Locate the cell with the specified text and output its (X, Y) center coordinate. 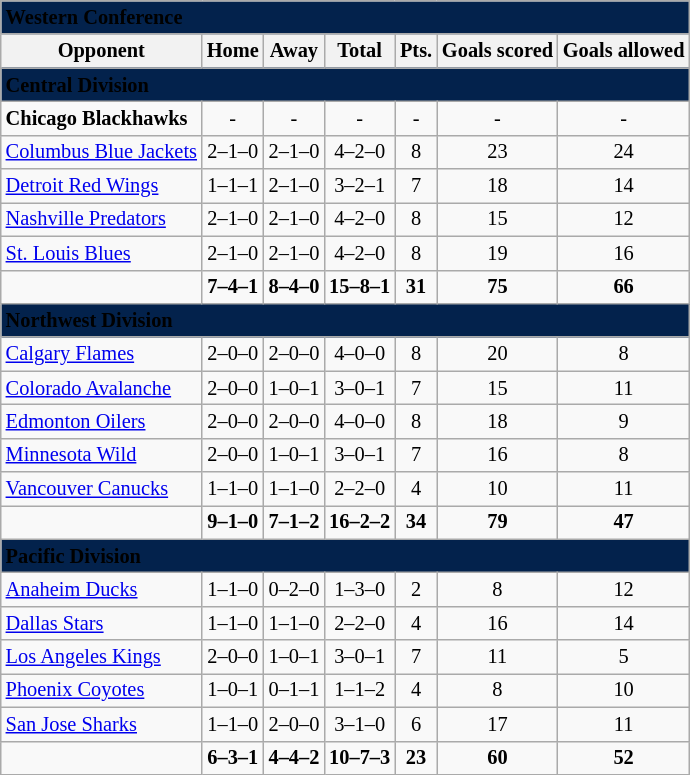
15–8–1 (360, 287)
52 (624, 758)
3–2–1 (360, 186)
St. Louis Blues (102, 253)
Goals allowed (624, 51)
1–3–0 (360, 589)
Anaheim Ducks (102, 589)
Opponent (102, 51)
Detroit Red Wings (102, 186)
8–4–0 (294, 287)
Dallas Stars (102, 623)
3–1–0 (360, 724)
10–7–3 (360, 758)
San Jose Sharks (102, 724)
66 (624, 287)
Total (360, 51)
Central Division (346, 85)
Colorado Avalanche (102, 388)
Nashville Predators (102, 219)
20 (498, 354)
Home (233, 51)
16–2–2 (360, 522)
47 (624, 522)
Vancouver Canucks (102, 489)
7–4–1 (233, 287)
6 (416, 724)
Phoenix Coyotes (102, 690)
24 (624, 152)
7–1–2 (294, 522)
9–1–0 (233, 522)
Chicago Blackhawks (102, 118)
Northwest Division (346, 320)
79 (498, 522)
6–3–1 (233, 758)
2 (416, 589)
34 (416, 522)
Calgary Flames (102, 354)
Columbus Blue Jackets (102, 152)
Minnesota Wild (102, 455)
60 (498, 758)
31 (416, 287)
9 (624, 421)
Western Conference (346, 17)
4–4–2 (294, 758)
75 (498, 287)
Away (294, 51)
1–1–2 (360, 690)
19 (498, 253)
5 (624, 657)
Edmonton Oilers (102, 421)
0–2–0 (294, 589)
Goals scored (498, 51)
Los Angeles Kings (102, 657)
0–1–1 (294, 690)
17 (498, 724)
Pts. (416, 51)
1–1–1 (233, 186)
Pacific Division (346, 556)
